Extract the [x, y] coordinate from the center of the cell holding the provided text.  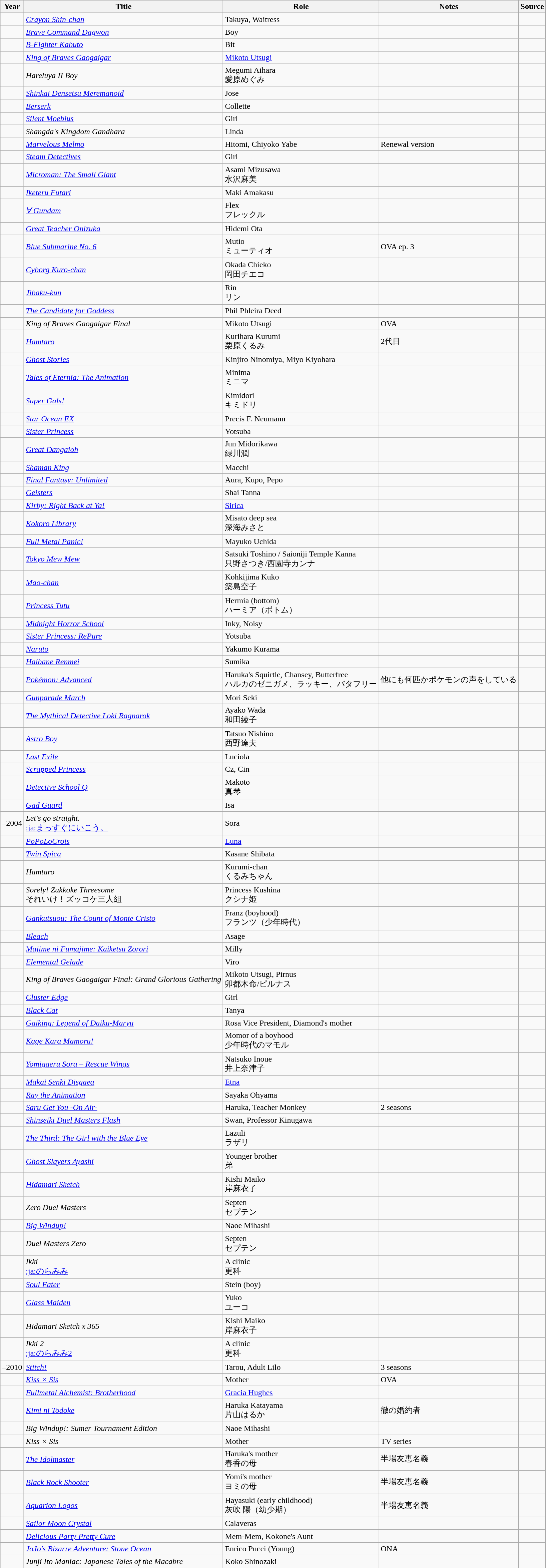
Luna [301, 841]
Sirica [301, 505]
Cluster Edge [123, 998]
Jose [301, 93]
Tarou, Adult Lilo [301, 1367]
ONA [449, 1549]
Year [12, 7]
Etna [301, 1082]
Asage [301, 936]
Kimidoriキミドリ [301, 401]
The Third: The Girl with the Blue Eye [123, 1138]
Franz (boyhood)フランツ（少年時代） [301, 918]
Macchi [301, 467]
Younger brother弟 [301, 1161]
2代目 [449, 342]
Renewal version [449, 144]
Last Exile [123, 757]
Shinseiki Duel Masters Flash [123, 1120]
Hermia (bottom)ハーミア（ボトム） [301, 606]
Role [301, 7]
Phil Phleira Deed [301, 311]
Soul Eater [123, 1285]
Bleach [123, 936]
Full Metal Panic! [123, 541]
Hidamari Sketch [123, 1185]
Okada Chieko岡田チエコ [301, 270]
Sumika [301, 662]
Bit [301, 45]
Great Dangaioh [123, 449]
Kinjiro Ninomiya, Miyo Kiyohara [301, 360]
Microman: The Small Giant [123, 175]
Precis F. Neumann [301, 419]
King of Braves Gaogaigar Final [123, 324]
Cyborg Kuro-chan [123, 270]
Gracia Hughes [301, 1393]
Momor of a boyhood少年時代のマモル [301, 1041]
Takuya, Waitress [301, 19]
Marvelous Melmo [123, 144]
TV series [449, 1441]
Princess Tutu [123, 606]
2 seasons [449, 1107]
Super Gals! [123, 401]
Hidamari Sketch x 365 [123, 1326]
Enrico Pucci (Young) [301, 1549]
Mutioミューティオ [301, 247]
Mori Seki [301, 698]
Inky, Noisy [301, 624]
Elemental Gelade [123, 961]
–2004 [12, 823]
Yomigaeru Sora – Rescue Wings [123, 1064]
Kurumi-chanくるみちゃん [301, 872]
Big Windup! [123, 1226]
Koko Shinozaki [301, 1561]
Glass Maiden [123, 1303]
Great Teacher Onizuka [123, 229]
Minimaミニマ [301, 378]
Collette [301, 106]
Tatsuo Nishino西野達夫 [301, 739]
Ghost Stories [123, 360]
Isa [301, 805]
∀ Gundam [123, 211]
Haruka's Squirtle, Chansey, Butterfreeハルカのゼニガメ、ラッキー、バタフリー [301, 680]
Crayon Shin-chan [123, 19]
Yukoユーコ [301, 1303]
Lazuliラザリ [301, 1138]
Detective School Q [123, 787]
Saru Get You -On Air- [123, 1107]
Delicious Party Pretty Cure [123, 1536]
Ghost Slayers Ayashi [123, 1161]
Mikoto Utsugi, Pirnus卯都木命/ピルナス [301, 979]
–2010 [12, 1367]
Black Cat [123, 1010]
Asami Mizusawa水沢麻美 [301, 175]
Makai Senki Disgaea [123, 1082]
Junji Ito Maniac: Japanese Tales of the Macabre [123, 1561]
Fullmetal Alchemist: Brotherhood [123, 1393]
Iketeru Futari [123, 193]
King of Braves Gaogaigar Final: Grand Glorious Gathering [123, 979]
Black Rock Shooter [123, 1482]
Kokoro Library [123, 523]
Cz, Cin [301, 769]
Kasane Shibata [301, 854]
Hitomi, Chiyoko Yabe [301, 144]
Makoto真琴 [301, 787]
Brave Command Dagwon [123, 32]
Gad Guard [123, 805]
PoPoLoCrois [123, 841]
Sailor Moon Crystal [123, 1523]
Flexフレックル [301, 211]
Tanya [301, 1010]
Steam Detectives [123, 157]
Haruka Katayama片山はるか [301, 1411]
Stein (boy) [301, 1285]
Let's go straight.:ja:まっすぐにいこう。 [123, 823]
Ayako Wada和田綾子 [301, 716]
Sister Princess: RePure [123, 636]
Kirby: Right Back at Ya! [123, 505]
Mao-chan [123, 582]
Silent Moebius [123, 119]
Big Windup!: Sumer Tournament Edition [123, 1428]
The Idolmaster [123, 1459]
Sorely! Zukkoke Threesomeそれいけ！ズッコケ三人組 [123, 895]
3 seasons [449, 1367]
Kurihara Kurumi栗原くるみ [301, 342]
Astro Boy [123, 739]
Hidemi Ota [301, 229]
Megumi Aihara愛原めぐみ [301, 75]
Ikki 2:ja:のらみみ2 [123, 1349]
The Candidate for Goddess [123, 311]
The Mythical Detective Loki Ragnarok [123, 716]
Sister Princess [123, 431]
Stitch! [123, 1367]
King of Braves Gaogaigar [123, 57]
Tokyo Mew Mew [123, 559]
徹の婚約者 [449, 1411]
B-Fighter Kabuto [123, 45]
Pokémon: Advanced [123, 680]
Kohkijima Kuko築島空子 [301, 582]
Jun Midorikawa緑川潤 [301, 449]
Ikki:ja:のらみみ [123, 1267]
Blue Submarine No. 6 [123, 247]
Final Fantasy: Unlimited [123, 480]
Title [123, 7]
Misato deep sea深海みさと [301, 523]
Calaveras [301, 1523]
Notes [449, 7]
Kage Kara Mamoru! [123, 1041]
Luciola [301, 757]
Sayaka Ohyama [301, 1095]
Geisters [123, 493]
Source [532, 7]
Linda [301, 131]
Natsuko Inoue井上奈津子 [301, 1064]
Rinリン [301, 293]
Shangda's Kingdom Gandhara [123, 131]
Gunparade March [123, 698]
Yakumo Kurama [301, 649]
Rosa Vice President, Diamond's mother [301, 1023]
Zero Duel Masters [123, 1208]
Haibane Renmei [123, 662]
Boy [301, 32]
Gankutsuou: The Count of Monte Cristo [123, 918]
Satsuki Toshino / Saioniji Temple Kanna只野さつき/西園寺カンナ [301, 559]
JoJo's Bizarre Adventure: Stone Ocean [123, 1549]
Twin Spica [123, 854]
Gaiking: Legend of Daiku-Maryu [123, 1023]
Jibaku-kun [123, 293]
Haruka's mother春香の母 [301, 1459]
Viro [301, 961]
Naruto [123, 649]
Princess Kushinaクシナ姫 [301, 895]
Scrapped Princess [123, 769]
Kimi ni Todoke [123, 1411]
Shinkai Densetsu Meremanoid [123, 93]
Ray the Animation [123, 1095]
OVA ep. 3 [449, 247]
Mem-Mem, Kokone's Aunt [301, 1536]
Majime ni Fumajime: Kaiketsu Zorori [123, 949]
Hayasuki (early childhood)灰吹 陽（幼少期） [301, 1506]
Midnight Horror School [123, 624]
Berserk [123, 106]
Sora [301, 823]
Shai Tanna [301, 493]
Aura, Kupo, Pepo [301, 480]
Yomi's motherヨミの母 [301, 1482]
Hareluya II Boy [123, 75]
Tales of Eternia: The Animation [123, 378]
Swan, Professor Kinugawa [301, 1120]
Star Ocean EX [123, 419]
Haruka, Teacher Monkey [301, 1107]
Mayuko Uchida [301, 541]
Milly [301, 949]
他にも何匹かポケモンの声をしている [449, 680]
Shaman King [123, 467]
Maki Amakasu [301, 193]
Aquarion Logos [123, 1506]
Duel Masters Zero [123, 1244]
